Pinpoint the cell where the given text exists, returning its (x, y) midpoint coordinate. 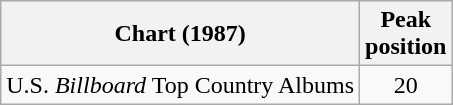
Chart (1987) (180, 34)
Peakposition (406, 34)
20 (406, 85)
U.S. Billboard Top Country Albums (180, 85)
